Scan for the cell matching the given text and deliver its (X, Y) coordinate at center. 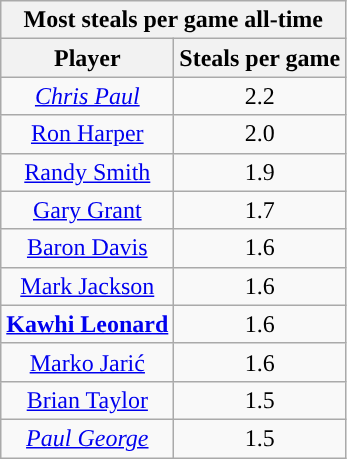
Brian Taylor (88, 400)
Ron Harper (88, 134)
Steals per game (260, 58)
Chris Paul (88, 96)
Kawhi Leonard (88, 324)
1.9 (260, 172)
Baron Davis (88, 248)
Player (88, 58)
Gary Grant (88, 210)
Most steals per game all-time (174, 20)
Marko Jarić (88, 362)
Randy Smith (88, 172)
2.2 (260, 96)
2.0 (260, 134)
Paul George (88, 438)
1.7 (260, 210)
Mark Jackson (88, 286)
